Detect which cell encompasses the target text, then output its [x, y] center coordinate. 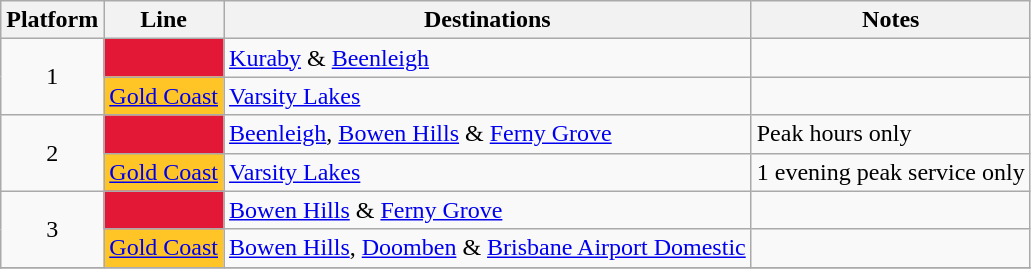
Peak hours only [890, 134]
Notes [890, 20]
Destinations [488, 20]
Kuraby & Beenleigh [488, 58]
Platform [52, 20]
3 [52, 229]
Bowen Hills & Ferny Grove [488, 210]
Bowen Hills, Doomben & Brisbane Airport Domestic [488, 248]
Beenleigh, Bowen Hills & Ferny Grove [488, 134]
1 evening peak service only [890, 172]
Line [164, 20]
2 [52, 153]
1 [52, 77]
